Capture the cell that displays the provided text and extract its (x, y) central coordinate. 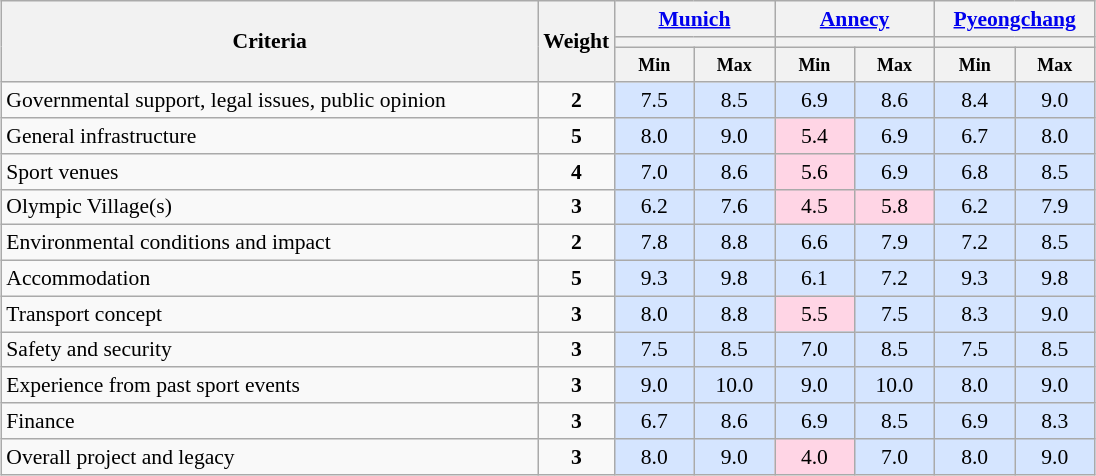
4.0 (814, 457)
6.8 (975, 172)
5.6 (814, 172)
Criteria (270, 42)
Sport venues (270, 172)
5.5 (814, 314)
Accommodation (270, 279)
Safety and security (270, 350)
7.6 (734, 207)
Weight (576, 42)
Pyeongchang (1015, 19)
Transport concept (270, 314)
4 (576, 172)
Annecy (854, 19)
5.4 (814, 136)
6.6 (814, 243)
4.5 (814, 207)
General infrastructure (270, 136)
5.8 (894, 207)
Environmental conditions and impact (270, 243)
6.1 (814, 279)
Overall project and legacy (270, 457)
7.8 (654, 243)
8.4 (975, 101)
Experience from past sport events (270, 386)
Olympic Village(s) (270, 207)
Finance (270, 421)
Governmental support, legal issues, public opinion (270, 101)
Munich (694, 19)
